Identify which cell holds the provided text, then report its [X, Y] central coordinate. 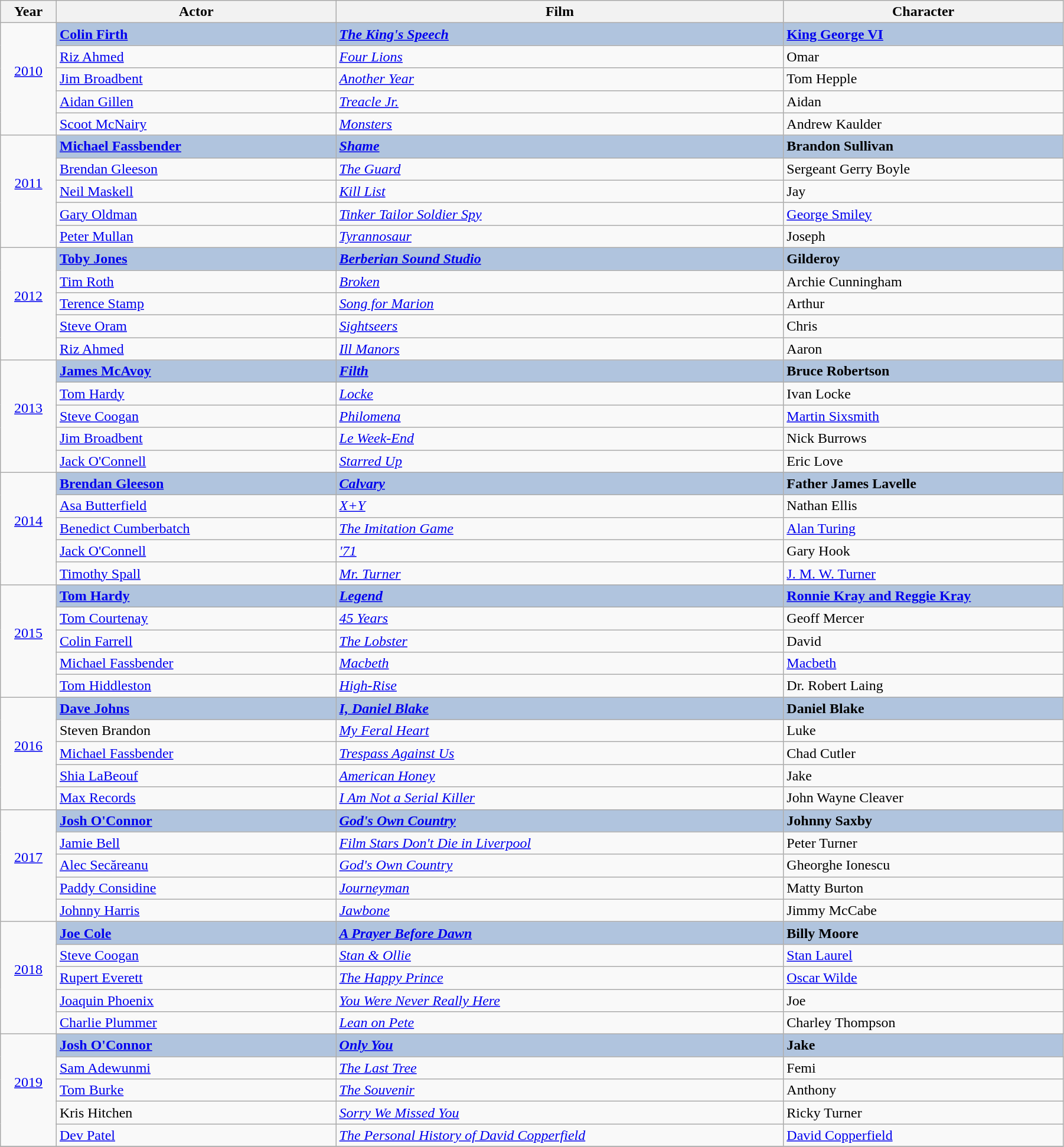
Joe [923, 1001]
Lean on Pete [560, 1023]
X+Y [560, 506]
Filth [560, 371]
Johnny Saxby [923, 821]
2014 [28, 528]
John Wayne Cleaver [923, 798]
Tom Burke [196, 1090]
Only You [560, 1045]
2017 [28, 865]
Father James Lavelle [923, 483]
Mr. Turner [560, 573]
Nathan Ellis [923, 506]
Joseph [923, 236]
Sergeant Gerry Boyle [923, 169]
The Lobster [560, 641]
2016 [28, 753]
Neil Maskell [196, 191]
2010 [28, 79]
Sam Adewunmi [196, 1068]
Sorry We Missed You [560, 1113]
Broken [560, 282]
Film Stars Don't Die in Liverpool [560, 843]
Four Lions [560, 57]
Calvary [560, 483]
Terence Stamp [196, 304]
Song for Marion [560, 304]
Ill Manors [560, 349]
Ivan Locke [923, 394]
Chris [923, 326]
I Am Not a Serial Killer [560, 798]
'71 [560, 551]
Steve Oram [196, 326]
Tom Hiddleston [196, 686]
Shia LaBeouf [196, 776]
Rupert Everett [196, 978]
Asa Butterfield [196, 506]
Timothy Spall [196, 573]
The Personal History of David Copperfield [560, 1135]
I, Daniel Blake [560, 708]
Jamie Bell [196, 843]
Steven Brandon [196, 731]
Jimmy McCabe [923, 910]
Aaron [923, 349]
Le Week-End [560, 439]
Joaquin Phoenix [196, 1001]
Trespass Against Us [560, 753]
Stan Laurel [923, 955]
Actor [196, 12]
Sightseers [560, 326]
David Copperfield [923, 1135]
Gary Hook [923, 551]
Chad Cutler [923, 753]
Omar [923, 57]
Toby Jones [196, 259]
Andrew Kaulder [923, 124]
Ronnie Kray and Reggie Kray [923, 596]
Kill List [560, 191]
Paddy Considine [196, 888]
David [923, 641]
The Guard [560, 169]
2012 [28, 303]
Colin Farrell [196, 641]
Colin Firth [196, 34]
Legend [560, 596]
King George VI [923, 34]
Femi [923, 1068]
Dave Johns [196, 708]
Stan & Ollie [560, 955]
Philomena [560, 416]
Journeyman [560, 888]
Nick Burrows [923, 439]
Max Records [196, 798]
Tyrannosaur [560, 236]
Gary Oldman [196, 214]
High-Rise [560, 686]
Oscar Wilde [923, 978]
Johnny Harris [196, 910]
Year [28, 12]
You Were Never Really Here [560, 1001]
The Last Tree [560, 1068]
Shame [560, 146]
Brandon Sullivan [923, 146]
Benedict Cumberbatch [196, 528]
Charley Thompson [923, 1023]
Tom Courtenay [196, 618]
Kris Hitchen [196, 1113]
George Smiley [923, 214]
Starred Up [560, 461]
The Happy Prince [560, 978]
Ricky Turner [923, 1113]
45 Years [560, 618]
Billy Moore [923, 933]
Another Year [560, 79]
Aidan Gillen [196, 102]
Tom Hepple [923, 79]
Character [923, 12]
Arthur [923, 304]
J. M. W. Turner [923, 573]
Film [560, 12]
Martin Sixsmith [923, 416]
Gilderoy [923, 259]
Tim Roth [196, 282]
Geoff Mercer [923, 618]
Treacle Jr. [560, 102]
Jay [923, 191]
The Imitation Game [560, 528]
The King's Speech [560, 34]
Alan Turing [923, 528]
Joe Cole [196, 933]
Monsters [560, 124]
My Feral Heart [560, 731]
American Honey [560, 776]
Archie Cunningham [923, 282]
2015 [28, 641]
Gheorghe Ionescu [923, 865]
Aidan [923, 102]
James McAvoy [196, 371]
2018 [28, 978]
Peter Turner [923, 843]
Bruce Robertson [923, 371]
Locke [560, 394]
Scoot McNairy [196, 124]
Dr. Robert Laing [923, 686]
Anthony [923, 1090]
Eric Love [923, 461]
Luke [923, 731]
Peter Mullan [196, 236]
Tinker Tailor Soldier Spy [560, 214]
Dev Patel [196, 1135]
2019 [28, 1090]
Alec Secăreanu [196, 865]
Matty Burton [923, 888]
Charlie Plummer [196, 1023]
2011 [28, 191]
Berberian Sound Studio [560, 259]
The Souvenir [560, 1090]
Jawbone [560, 910]
2013 [28, 416]
Daniel Blake [923, 708]
A Prayer Before Dawn [560, 933]
